Search for the cell housing the specified text and yield its [x, y] center coordinate. 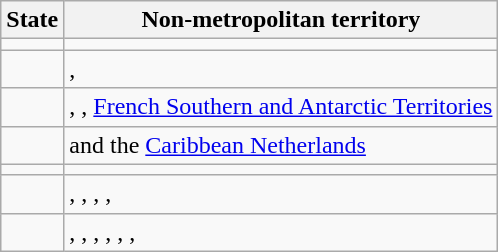
and the Caribbean Netherlands [281, 145]
, [281, 69]
Non-metropolitan territory [281, 20]
, , French Southern and Antarctic Territories [281, 107]
, , , , , , [281, 232]
State [32, 20]
, , , , [281, 194]
